Find where the given text appears and provide that cell's center as (x, y) coordinate. 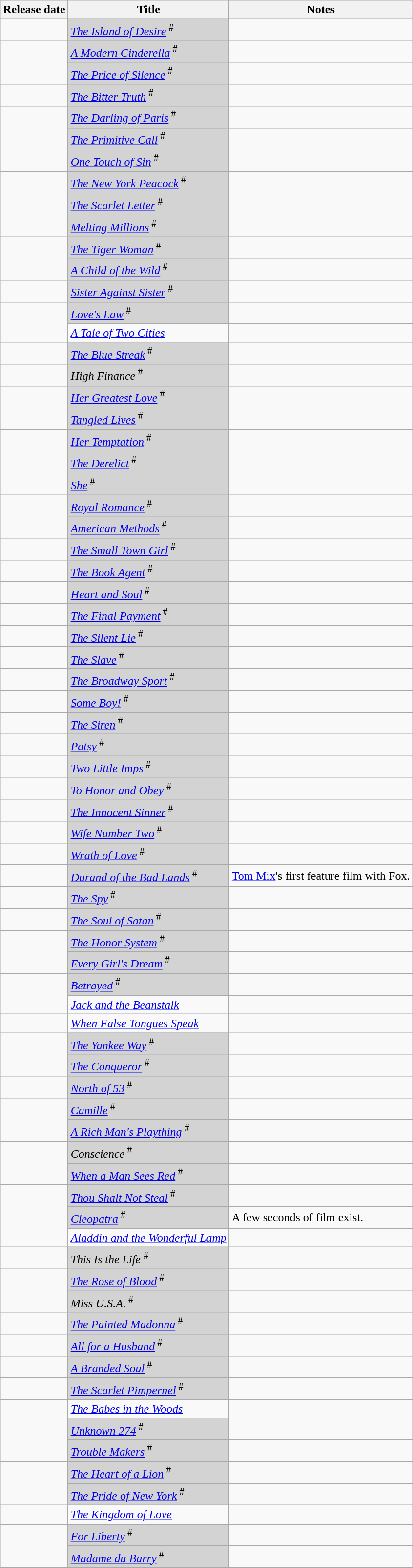
Betrayed # (148, 985)
She # (148, 484)
The Small Town Girl # (148, 549)
Title (148, 10)
American Methods # (148, 528)
A Modern Cinderella # (148, 52)
Madame du Barry # (148, 1557)
Camille # (148, 1109)
The Honor System # (148, 941)
The Book Agent # (148, 571)
The Heart of a Lion # (148, 1473)
The Darling of Paris # (148, 117)
The Innocent Sinner # (148, 810)
Unknown 274 # (148, 1429)
Miss U.S.A. # (148, 1302)
This Is the Life # (148, 1258)
The Scarlet Pimpernel # (148, 1389)
Jack and the Beanstalk (148, 1005)
One Touch of Sin # (148, 160)
All for a Husband # (148, 1346)
Her Temptation # (148, 441)
The Broadway Sport # (148, 680)
Notes (321, 10)
North of 53 # (148, 1088)
Sister Against Sister # (148, 291)
The Spy # (148, 898)
Wrath of Love # (148, 854)
Some Boy! # (148, 702)
Melting Millions # (148, 226)
Her Greatest Love # (148, 397)
The Yankee Way # (148, 1044)
The Pride of New York # (148, 1494)
Heart and Soul # (148, 593)
For Liberty # (148, 1535)
The Island of Desire # (148, 30)
Love's Law # (148, 313)
A Child of the Wild # (148, 270)
Cleopatra # (148, 1218)
A Tale of Two Cities (148, 333)
The Scarlet Letter # (148, 204)
Royal Romance # (148, 506)
The Slave # (148, 658)
To Honor and Obey # (148, 789)
When False Tongues Speak (148, 1023)
A few seconds of film exist. (321, 1218)
A Branded Soul # (148, 1367)
The Siren # (148, 723)
The Tiger Woman # (148, 247)
The Soul of Satan # (148, 920)
Every Girl's Dream # (148, 963)
Two Little Imps # (148, 767)
Tom Mix's first feature film with Fox. (321, 876)
The Blue Streak # (148, 354)
Thou Shalt Not Steal # (148, 1196)
The Price of Silence # (148, 73)
When a Man Sees Red # (148, 1175)
Durand of the Bad Lands # (148, 876)
The Silent Lie # (148, 636)
High Finance # (148, 375)
Conscience # (148, 1152)
The Final Payment # (148, 615)
Patsy # (148, 746)
The Conqueror # (148, 1065)
The Kingdom of Love (148, 1515)
A Rich Man's Plaything # (148, 1131)
The Rose of Blood # (148, 1280)
Trouble Makers # (148, 1451)
The New York Peacock # (148, 183)
The Bitter Truth # (148, 95)
The Primitive Call # (148, 139)
The Derelict # (148, 462)
Tangled Lives # (148, 418)
The Babes in the Woods (148, 1409)
Aladdin and the Wonderful Lamp (148, 1238)
Wife Number Two # (148, 833)
The Painted Madonna # (148, 1323)
Release date (34, 10)
